Determine the (X, Y) coordinate at the center of the cell enclosing the given text.  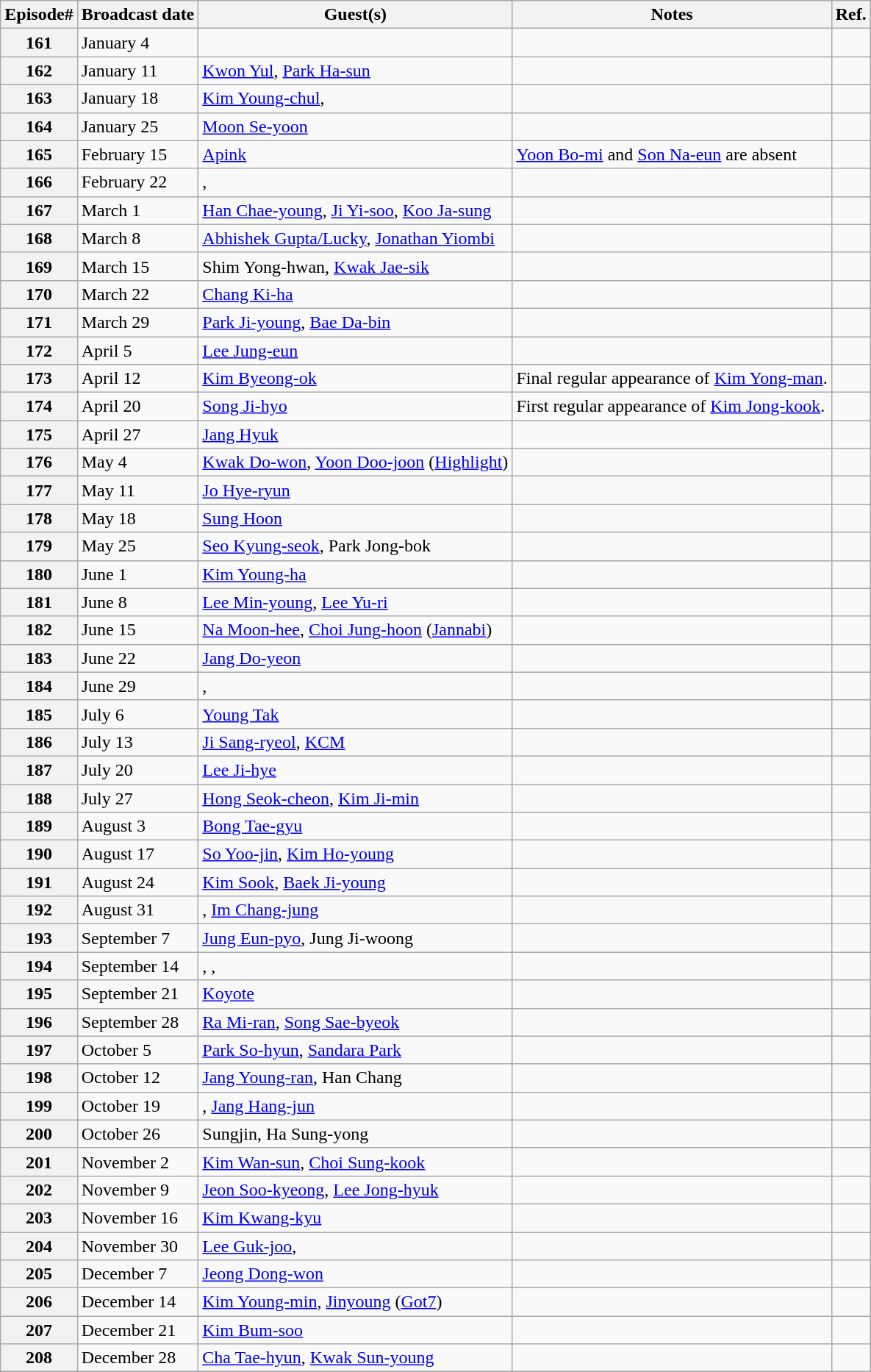
December 21 (138, 1330)
November 16 (138, 1218)
Young Tak (356, 714)
October 5 (138, 1050)
June 1 (138, 574)
October 12 (138, 1078)
179 (39, 546)
February 15 (138, 154)
July 20 (138, 770)
Final regular appearance of Kim Yong-man. (672, 379)
June 8 (138, 602)
194 (39, 966)
Kim Bum-soo (356, 1330)
166 (39, 182)
197 (39, 1050)
April 5 (138, 351)
185 (39, 714)
Jeong Dong-won (356, 1274)
Ji Sang-ryeol, KCM (356, 742)
March 29 (138, 322)
Chang Ki-ha (356, 294)
201 (39, 1162)
196 (39, 1022)
207 (39, 1330)
184 (39, 686)
188 (39, 798)
192 (39, 910)
December 14 (138, 1302)
198 (39, 1078)
193 (39, 938)
August 3 (138, 826)
September 28 (138, 1022)
Kim Wan-sun, Choi Sung-kook (356, 1162)
August 31 (138, 910)
Lee Jung-eun (356, 351)
Kim Young-chul, (356, 99)
April 12 (138, 379)
Hong Seok-cheon, Kim Ji-min (356, 798)
June 29 (138, 686)
173 (39, 379)
Park Ji-young, Bae Da-bin (356, 322)
163 (39, 99)
May 4 (138, 462)
August 24 (138, 882)
January 25 (138, 126)
177 (39, 490)
, , (356, 966)
June 15 (138, 630)
Yoon Bo-mi and Son Na-eun are absent (672, 154)
187 (39, 770)
Jeon Soo-kyeong, Lee Jong-hyuk (356, 1190)
Han Chae-young, Ji Yi-soo, Koo Ja-sung (356, 210)
208 (39, 1358)
December 7 (138, 1274)
Cha Tae-hyun, Kwak Sun-young (356, 1358)
161 (39, 43)
Kim Kwang-kyu (356, 1218)
Seo Kyung-seok, Park Jong-bok (356, 546)
April 27 (138, 435)
May 11 (138, 490)
Lee Guk-joo, (356, 1246)
167 (39, 210)
March 8 (138, 238)
Jang Hyuk (356, 435)
190 (39, 854)
164 (39, 126)
March 15 (138, 266)
March 1 (138, 210)
Episode# (39, 15)
October 26 (138, 1134)
September 21 (138, 994)
So Yoo-jin, Kim Ho-young (356, 854)
191 (39, 882)
January 18 (138, 99)
May 18 (138, 518)
Jung Eun-pyo, Jung Ji-woong (356, 938)
Sung Hoon (356, 518)
July 6 (138, 714)
Kwon Yul, Park Ha-sun (356, 71)
169 (39, 266)
Lee Min-young, Lee Yu-ri (356, 602)
Kim Byeong-ok (356, 379)
Ref. (851, 15)
165 (39, 154)
Guest(s) (356, 15)
175 (39, 435)
168 (39, 238)
186 (39, 742)
January 4 (138, 43)
July 27 (138, 798)
170 (39, 294)
204 (39, 1246)
Kim Young-ha (356, 574)
162 (39, 71)
February 22 (138, 182)
June 22 (138, 658)
Abhishek Gupta/Lucky, Jonathan Yiombi (356, 238)
December 28 (138, 1358)
January 11 (138, 71)
, Jang Hang-jun (356, 1106)
172 (39, 351)
Lee Ji-hye (356, 770)
Broadcast date (138, 15)
Kwak Do-won, Yoon Doo-joon (Highlight) (356, 462)
May 25 (138, 546)
Song Ji-hyo (356, 407)
Sungjin, Ha Sung-yong (356, 1134)
Ra Mi-ran, Song Sae-byeok (356, 1022)
November 30 (138, 1246)
Kim Young-min, Jinyoung (Got7) (356, 1302)
195 (39, 994)
205 (39, 1274)
Na Moon-hee, Choi Jung-hoon (Jannabi) (356, 630)
Park So-hyun, Sandara Park (356, 1050)
Apink (356, 154)
Jang Young-ran, Han Chang (356, 1078)
199 (39, 1106)
171 (39, 322)
203 (39, 1218)
206 (39, 1302)
176 (39, 462)
April 20 (138, 407)
, Im Chang-jung (356, 910)
First regular appearance of Kim Jong-kook. (672, 407)
September 14 (138, 966)
Jo Hye-ryun (356, 490)
Moon Se-yoon (356, 126)
March 22 (138, 294)
Bong Tae-gyu (356, 826)
July 13 (138, 742)
September 7 (138, 938)
200 (39, 1134)
174 (39, 407)
November 9 (138, 1190)
Jang Do-yeon (356, 658)
Shim Yong-hwan, Kwak Jae-sik (356, 266)
180 (39, 574)
Koyote (356, 994)
182 (39, 630)
Notes (672, 15)
178 (39, 518)
189 (39, 826)
202 (39, 1190)
October 19 (138, 1106)
181 (39, 602)
Kim Sook, Baek Ji-young (356, 882)
November 2 (138, 1162)
183 (39, 658)
August 17 (138, 854)
